Return [x, y] of the center of cell containing provided text 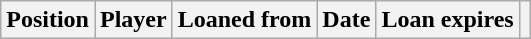
Player [133, 20]
Loan expires [448, 20]
Date [346, 20]
Position [48, 20]
Loaned from [244, 20]
